Capture the cell that displays the provided text and extract its [x, y] central coordinate. 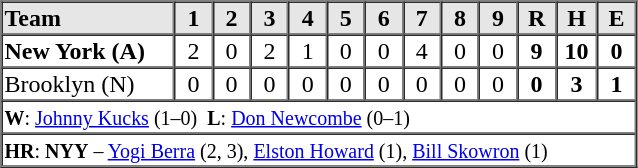
Brooklyn (N) [88, 84]
5 [346, 18]
New York (A) [88, 50]
HR: NYY – Yogi Berra (2, 3), Elston Howard (1), Bill Skowron (1) [319, 150]
7 [422, 18]
8 [460, 18]
W: Johnny Kucks (1–0) L: Don Newcombe (0–1) [319, 116]
R [536, 18]
E [616, 18]
H [576, 18]
Team [88, 18]
10 [576, 50]
6 [384, 18]
